Locate the cell with the specified text and output its [x, y] center coordinate. 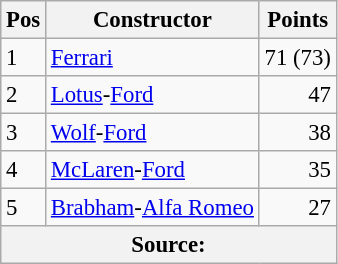
McLaren-Ford [153, 170]
27 [298, 208]
Wolf-Ford [153, 133]
Constructor [153, 20]
Lotus-Ford [153, 95]
1 [24, 58]
Pos [24, 20]
47 [298, 95]
38 [298, 133]
2 [24, 95]
5 [24, 208]
4 [24, 170]
Brabham-Alfa Romeo [153, 208]
35 [298, 170]
Ferrari [153, 58]
3 [24, 133]
Points [298, 20]
71 (73) [298, 58]
Source: [168, 245]
